Locate the cell with the specified text and output its (X, Y) center coordinate. 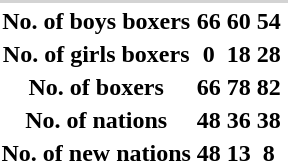
0 (208, 54)
78 (238, 87)
No. of boys boxers (96, 21)
82 (268, 87)
28 (268, 54)
48 (208, 120)
60 (238, 21)
18 (238, 54)
No. of boxers (96, 87)
38 (268, 120)
No. of nations (96, 120)
36 (238, 120)
54 (268, 21)
No. of girls boxers (96, 54)
